Detect which cell encompasses the target text, then output its [X, Y] center coordinate. 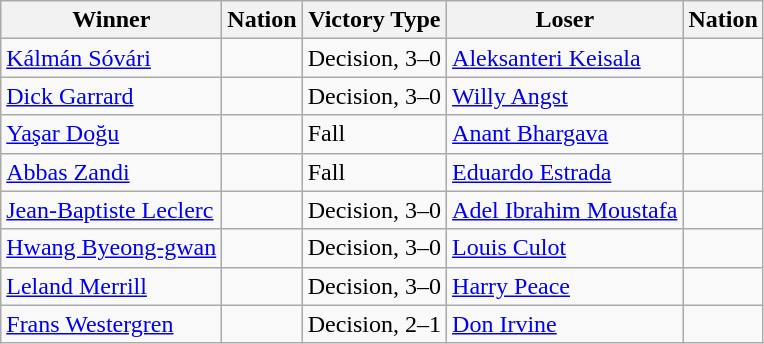
Yaşar Doğu [112, 134]
Louis Culot [565, 248]
Winner [112, 20]
Willy Angst [565, 96]
Abbas Zandi [112, 172]
Loser [565, 20]
Dick Garrard [112, 96]
Jean-Baptiste Leclerc [112, 210]
Victory Type [374, 20]
Eduardo Estrada [565, 172]
Don Irvine [565, 324]
Aleksanteri Keisala [565, 58]
Harry Peace [565, 286]
Kálmán Sóvári [112, 58]
Decision, 2–1 [374, 324]
Leland Merrill [112, 286]
Hwang Byeong-gwan [112, 248]
Frans Westergren [112, 324]
Adel Ibrahim Moustafa [565, 210]
Anant Bhargava [565, 134]
